Return (X, Y) of the center of cell containing provided text 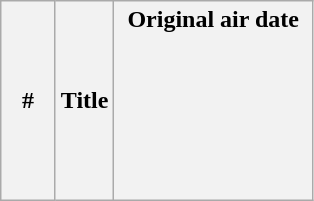
Title (84, 101)
Original air date (214, 101)
# (28, 101)
